Return the [X, Y] coordinate for the center point of the cell that contains the specified text.  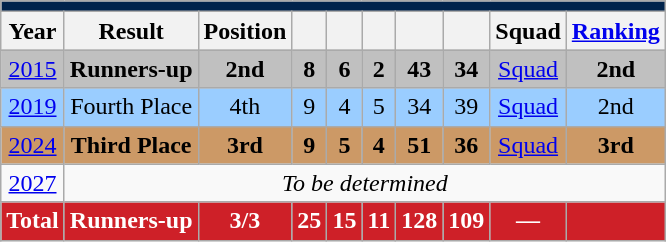
Position [245, 31]
6 [344, 69]
51 [420, 145]
Third Place [131, 145]
4th [245, 107]
2019 [33, 107]
2 [379, 69]
11 [379, 221]
3/3 [245, 221]
2027 [33, 183]
Total [33, 221]
25 [310, 221]
128 [420, 221]
39 [466, 107]
2024 [33, 145]
2015 [33, 69]
15 [344, 221]
Ranking [616, 31]
To be determined [364, 183]
— [528, 221]
Fourth Place [131, 107]
36 [466, 145]
Year [33, 31]
43 [420, 69]
109 [466, 221]
Result [131, 31]
8 [310, 69]
